Determine the [X, Y] coordinate at the center of the cell enclosing the given text.  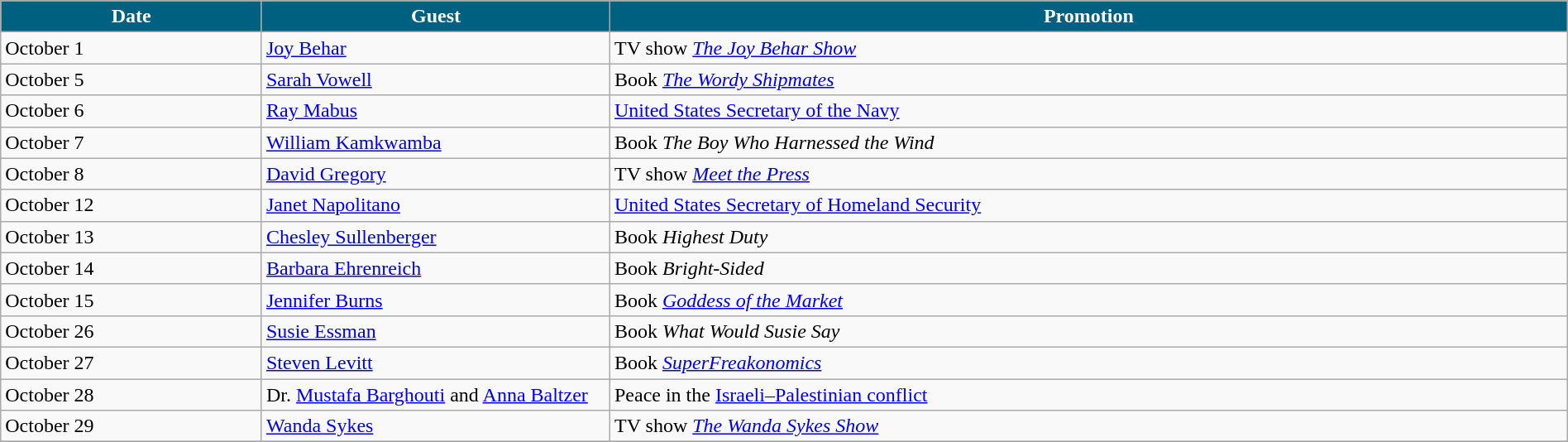
October 5 [131, 79]
Wanda Sykes [435, 426]
TV show The Joy Behar Show [1088, 48]
Guest [435, 17]
Sarah Vowell [435, 79]
Jennifer Burns [435, 300]
William Kamkwamba [435, 142]
TV show Meet the Press [1088, 174]
October 15 [131, 300]
Ray Mabus [435, 111]
Steven Levitt [435, 363]
Peace in the Israeli–Palestinian conflict [1088, 395]
October 6 [131, 111]
October 12 [131, 205]
Promotion [1088, 17]
Chesley Sullenberger [435, 237]
Janet Napolitano [435, 205]
Book Goddess of the Market [1088, 300]
Book SuperFreakonomics [1088, 363]
Susie Essman [435, 331]
Joy Behar [435, 48]
October 13 [131, 237]
Book Highest Duty [1088, 237]
October 29 [131, 426]
Book Bright-Sided [1088, 268]
United States Secretary of the Navy [1088, 111]
October 28 [131, 395]
October 26 [131, 331]
Book What Would Susie Say [1088, 331]
David Gregory [435, 174]
October 1 [131, 48]
October 27 [131, 363]
October 14 [131, 268]
Barbara Ehrenreich [435, 268]
United States Secretary of Homeland Security [1088, 205]
October 8 [131, 174]
Book The Wordy Shipmates [1088, 79]
Dr. Mustafa Barghouti and Anna Baltzer [435, 395]
TV show The Wanda Sykes Show [1088, 426]
Book The Boy Who Harnessed the Wind [1088, 142]
October 7 [131, 142]
Date [131, 17]
